Return the [X, Y] coordinate for the center point of the cell that contains the specified text.  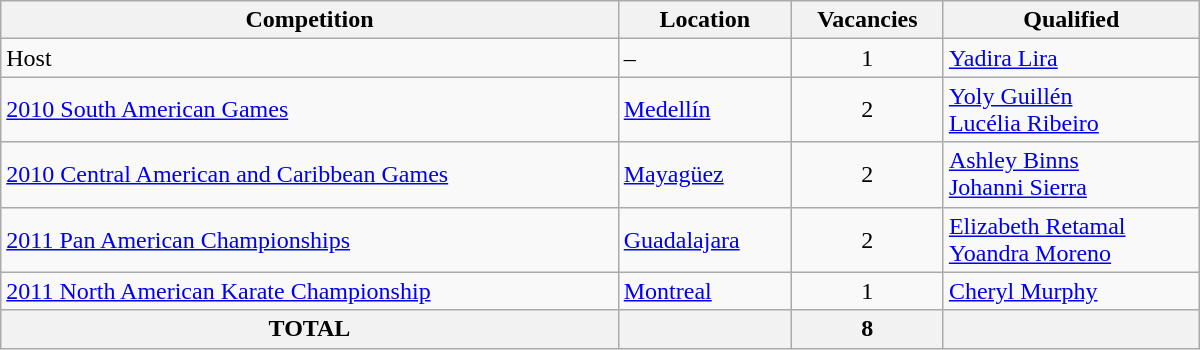
Guadalajara [704, 240]
Qualified [1071, 20]
Location [704, 20]
Yadira Lira [1071, 58]
2010 Central American and Caribbean Games [310, 174]
TOTAL [310, 329]
Elizabeth Retamal Yoandra Moreno [1071, 240]
2010 South American Games [310, 110]
Cheryl Murphy [1071, 291]
Competition [310, 20]
2011 Pan American Championships [310, 240]
Yoly Guillén Lucélia Ribeiro [1071, 110]
8 [867, 329]
Host [310, 58]
2011 North American Karate Championship [310, 291]
Montreal [704, 291]
– [704, 58]
Medellín [704, 110]
Ashley Binns Johanni Sierra [1071, 174]
Mayagüez [704, 174]
Vacancies [867, 20]
